Pinpoint the cell where the given text exists, returning its [x, y] midpoint coordinate. 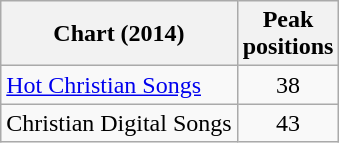
Chart (2014) [119, 34]
Christian Digital Songs [119, 123]
Hot Christian Songs [119, 85]
Peakpositions [288, 34]
38 [288, 85]
43 [288, 123]
